Pinpoint the cell where the given text exists, returning its (x, y) midpoint coordinate. 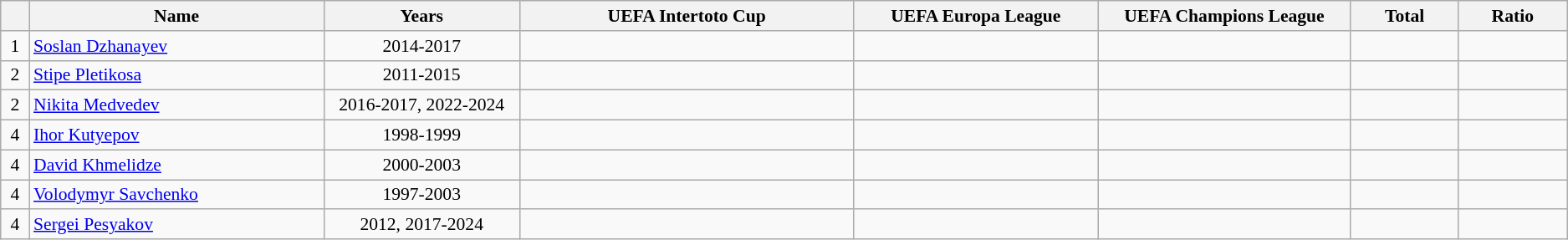
Sergei Pesyakov (176, 225)
1997-2003 (421, 195)
David Khmelidze (176, 165)
2016-2017, 2022-2024 (421, 105)
Nikita Medvedev (176, 105)
Soslan Dzhanayev (176, 46)
Ratio (1513, 16)
UEFA Europa League (976, 16)
Volodymyr Savchenko (176, 195)
Name (176, 16)
UEFA Champions League (1224, 16)
1998-1999 (421, 135)
2012, 2017-2024 (421, 225)
2014-2017 (421, 46)
Years (421, 16)
1 (15, 46)
Stipe Pletikosa (176, 75)
Ihor Kutyepov (176, 135)
UEFA Intertoto Cup (687, 16)
Total (1405, 16)
2011-2015 (421, 75)
2000-2003 (421, 165)
